Search for the cell housing the specified text and yield its (X, Y) center coordinate. 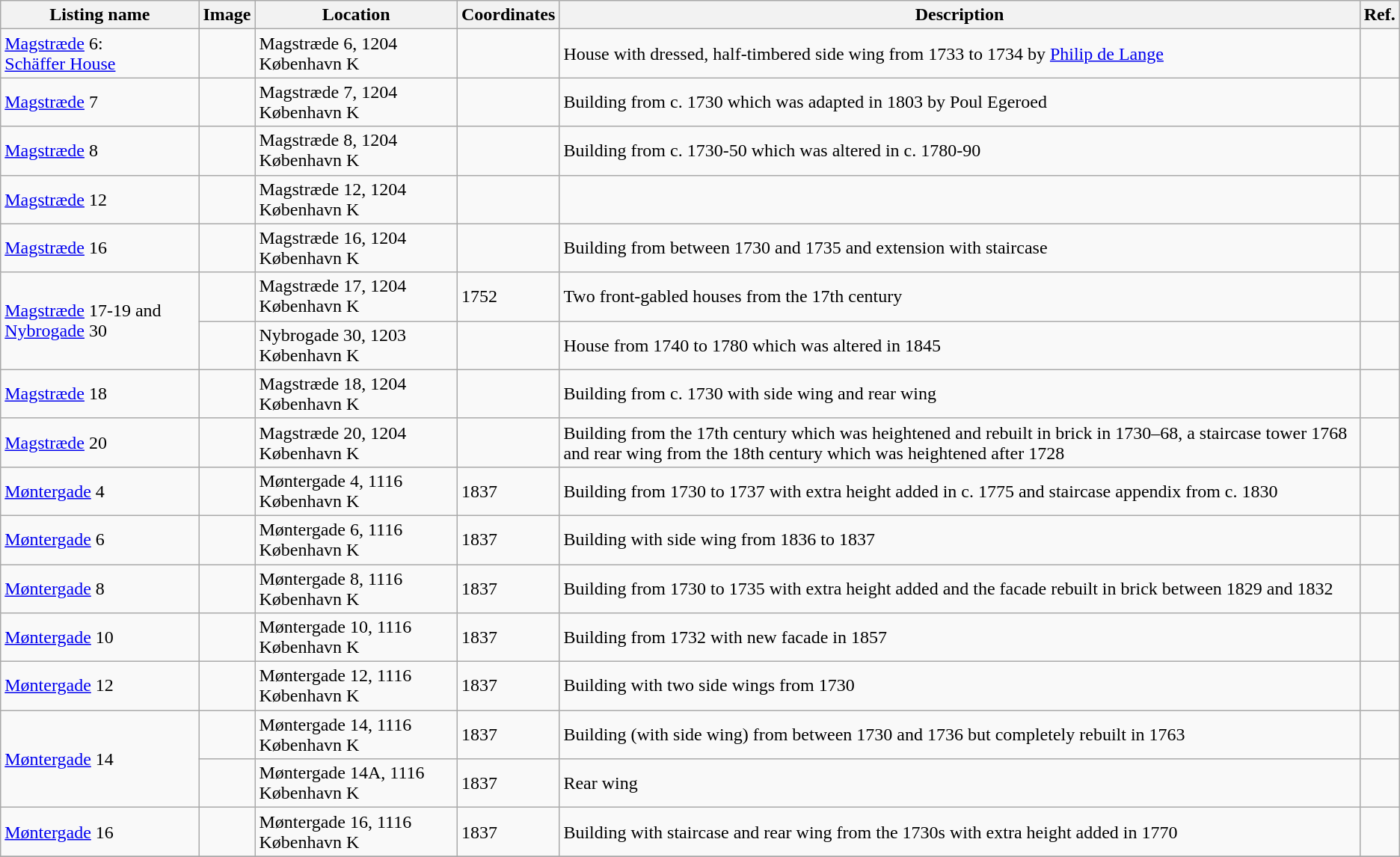
Building (with side wing) from between 1730 and 1736 but completely rebuilt in 1763 (960, 734)
Møntergade 8, 1116 København K (356, 588)
Magstræde 8, 1204 København K (356, 151)
Møntergade 10, 1116 København K (356, 637)
Rear wing (960, 784)
Møntergade 14 (100, 759)
Nybrogade 30, 1203 København K (356, 345)
Møntergade 6 (100, 540)
Building from between 1730 and 1735 and extension with staircase (960, 248)
Listing name (100, 15)
Magstræde 16, 1204 København K (356, 248)
Building with side wing from 1836 to 1837 (960, 540)
1752 (508, 296)
Magstræde 7 (100, 102)
Description (960, 15)
Magstræde 6, 1204 København K (356, 54)
House with dressed, half-timbered side wing from 1733 to 1734 by Philip de Lange (960, 54)
Møntergade 4, 1116 København K (356, 491)
Møntergade 16 (100, 832)
Møntergade 10 (100, 637)
Two front-gabled houses from the 17th century (960, 296)
House from 1740 to 1780 which was altered in 1845 (960, 345)
Building from c. 1730 which was adapted in 1803 by Poul Egeroed (960, 102)
Magstræde 18, 1204 København K (356, 393)
Building from 1730 to 1735 with extra height added and the facade rebuilt in brick between 1829 and 1832 (960, 588)
Magstræde 16 (100, 248)
Building from 1732 with new facade in 1857 (960, 637)
Magstræde 8 (100, 151)
Magstræde 18 (100, 393)
Magstræde 20, 1204 København K (356, 443)
Magstræde 7, 1204 København K (356, 102)
Building from 1730 to 1737 with extra height added in c. 1775 and staircase appendix from c. 1830 (960, 491)
Møntergade 8 (100, 588)
Magstræde 17-19 and Nybrogade 30 (100, 321)
Location (356, 15)
Møntergade 12, 1116 København K (356, 686)
Møntergade 14A, 1116 København K (356, 784)
Møntergade 6, 1116 København K (356, 540)
Ref. (1379, 15)
Magstræde 6:Schäffer House (100, 54)
Møntergade 16, 1116 København K (356, 832)
Building with staircase and rear wing from the 1730s with extra height added in 1770 (960, 832)
Magstræde 17, 1204 København K (356, 296)
Image (227, 15)
Møntergade 14, 1116 København K (356, 734)
Magstræde 20 (100, 443)
Coordinates (508, 15)
Møntergade 4 (100, 491)
Magstræde 12 (100, 199)
Møntergade 12 (100, 686)
Building from c. 1730 with side wing and rear wing (960, 393)
Building from c. 1730-50 which was altered in c. 1780-90 (960, 151)
Building with two side wings from 1730 (960, 686)
Magstræde 12, 1204 København K (356, 199)
